Locate the cell with the specified text and output its [X, Y] center coordinate. 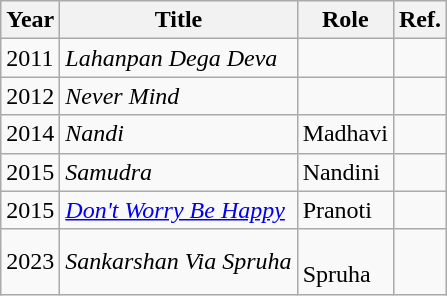
2014 [30, 134]
2023 [30, 262]
Ref. [420, 20]
Lahanpan Dega Deva [178, 58]
Role [345, 20]
Sankarshan Via Spruha [178, 262]
Spruha [345, 262]
2012 [30, 96]
Title [178, 20]
Nandi [178, 134]
Samudra [178, 172]
2011 [30, 58]
Nandini [345, 172]
Don't Worry Be Happy [178, 210]
Year [30, 20]
Pranoti [345, 210]
Madhavi [345, 134]
Never Mind [178, 96]
